Return (x, y) of the center of cell containing provided text 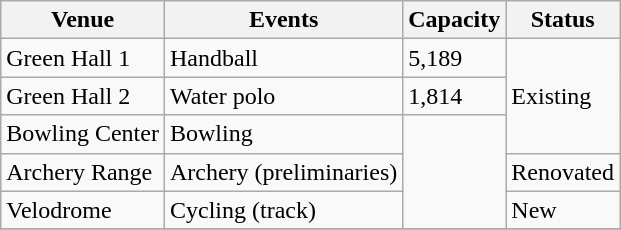
New (563, 210)
Bowling (283, 134)
Events (283, 20)
1,814 (454, 96)
Archery (preliminaries) (283, 172)
Archery Range (83, 172)
Renovated (563, 172)
Bowling Center (83, 134)
Water polo (283, 96)
Existing (563, 96)
Velodrome (83, 210)
Capacity (454, 20)
Cycling (track) (283, 210)
Green Hall 1 (83, 58)
Green Hall 2 (83, 96)
5,189 (454, 58)
Venue (83, 20)
Status (563, 20)
Handball (283, 58)
